For the text-containing cell, return its midpoint in [x, y] coordinate format. 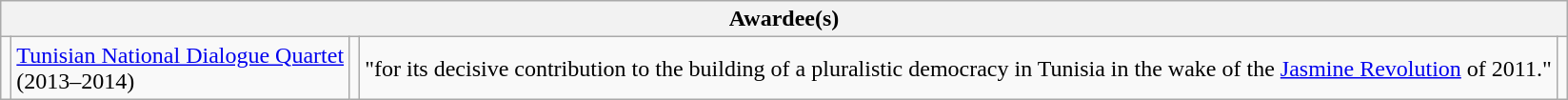
"for its decisive contribution to the building of a pluralistic democracy in Tunisia in the wake of the Jasmine Revolution of 2011." [959, 69]
Tunisian National Dialogue Quartet(2013–2014) [181, 69]
Awardee(s) [784, 19]
